Scan for the cell matching the given text and deliver its [X, Y] coordinate at center. 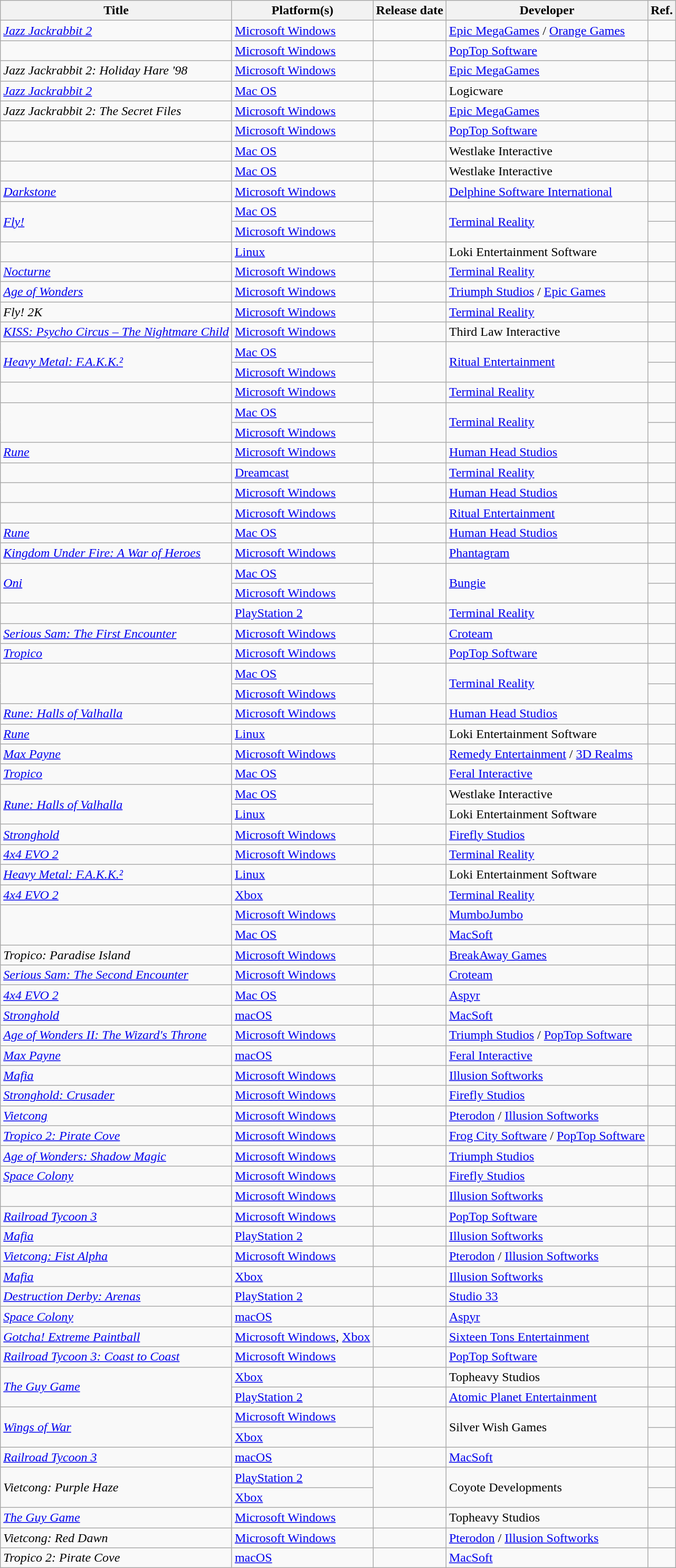
Microsoft Windows, Xbox [302, 1337]
Gotcha! Extreme Paintball [116, 1337]
KISS: Psycho Circus – The Nightmare Child [116, 332]
Age of Wonders II: The Wizard's Throne [116, 1035]
Railroad Tycoon 3: Coast to Coast [116, 1357]
Platform(s) [302, 11]
Third Law Interactive [547, 332]
Release date [410, 11]
Fly! 2K [116, 312]
Frog City Software / PopTop Software [547, 1136]
Bungie [547, 583]
Epic MegaGames / Orange Games [547, 31]
Destruction Derby: Arenas [116, 1297]
Darkstone [116, 191]
Nocturne [116, 272]
Jazz Jackrabbit 2: Holiday Hare '98 [116, 71]
Triumph Studios / PopTop Software [547, 1035]
Tropico: Paradise Island [116, 955]
Fly! [116, 221]
Logicware [547, 91]
Vietcong: Fist Alpha [116, 1257]
Serious Sam: The First Encounter [116, 634]
Atomic Planet Entertainment [547, 1397]
Kingdom Under Fire: A War of Heroes [116, 553]
Dreamcast [302, 473]
Delphine Software International [547, 191]
Triumph Studios / Epic Games [547, 292]
Wings of War [116, 1427]
Developer [547, 11]
BreakAway Games [547, 955]
Phantagram [547, 553]
Serious Sam: The Second Encounter [116, 975]
Oni [116, 583]
Age of Wonders: Shadow Magic [116, 1156]
Jazz Jackrabbit 2: The Secret Files [116, 111]
MumboJumbo [547, 915]
Vietcong: Purple Haze [116, 1487]
Triumph Studios [547, 1156]
Remedy Entertainment / 3D Realms [547, 754]
Sixteen Tons Entertainment [547, 1337]
Ref. [662, 11]
Silver Wish Games [547, 1427]
Stronghold: Crusader [116, 1095]
Title [116, 11]
Studio 33 [547, 1297]
Coyote Developments [547, 1487]
Vietcong [116, 1116]
Vietcong: Red Dawn [116, 1538]
Age of Wonders [116, 292]
